For the text-containing cell, return its midpoint in [X, Y] coordinate format. 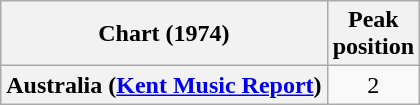
Australia (Kent Music Report) [164, 85]
Peakposition [373, 34]
Chart (1974) [164, 34]
2 [373, 85]
